Provide the (X, Y) coordinate of the cell's center where the given text is located.  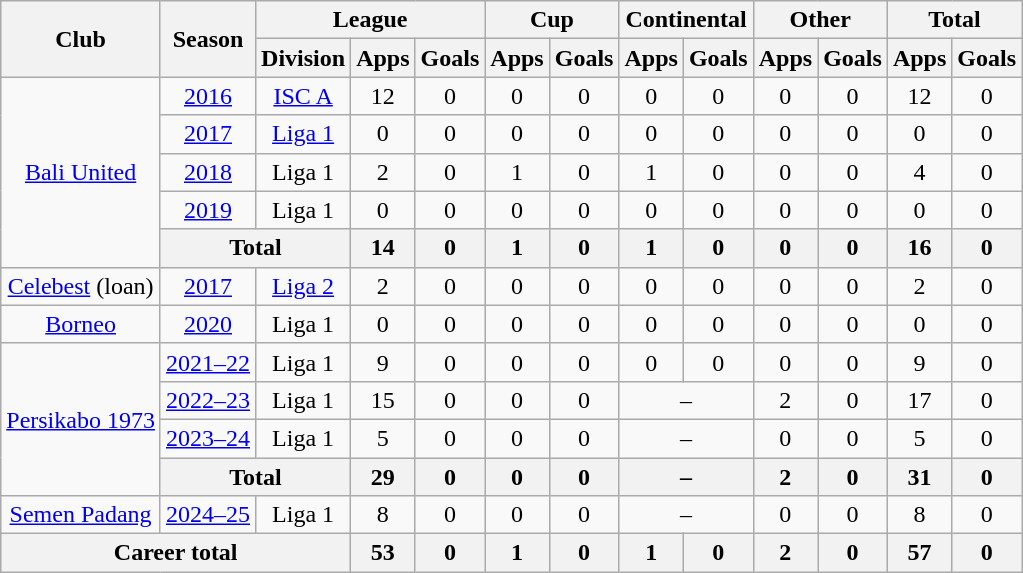
Cup (552, 20)
Season (208, 39)
16 (919, 248)
2018 (208, 172)
14 (383, 248)
Persikabo 1973 (81, 419)
4 (919, 172)
Continental (686, 20)
2023–24 (208, 438)
53 (383, 553)
31 (919, 477)
Borneo (81, 324)
2022–23 (208, 400)
17 (919, 400)
2024–25 (208, 515)
2021–22 (208, 362)
Semen Padang (81, 515)
Division (304, 58)
15 (383, 400)
2019 (208, 210)
League (370, 20)
Career total (176, 553)
Celebest (loan) (81, 286)
2020 (208, 324)
Club (81, 39)
29 (383, 477)
Bali United (81, 172)
ISC A (304, 96)
Other (820, 20)
57 (919, 553)
Liga 2 (304, 286)
2016 (208, 96)
